Pinpoint the cell where the given text exists, returning its (x, y) midpoint coordinate. 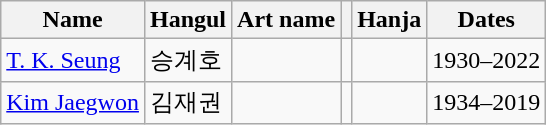
김재권 (188, 102)
승계호 (188, 60)
Hangul (188, 20)
Hanja (390, 20)
Dates (486, 20)
Kim Jaegwon (73, 102)
Name (73, 20)
Art name (286, 20)
T. K. Seung (73, 60)
1930–2022 (486, 60)
1934–2019 (486, 102)
